Search for the cell housing the specified text and yield its (X, Y) center coordinate. 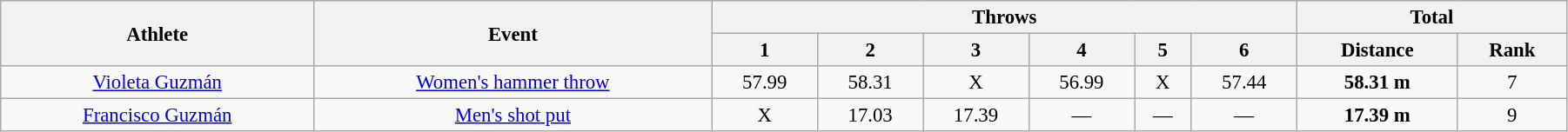
2 (870, 50)
57.44 (1244, 82)
5 (1163, 50)
6 (1244, 50)
7 (1512, 82)
17.39 (976, 115)
56.99 (1081, 82)
1 (764, 50)
Throws (1004, 17)
Men's shot put (513, 115)
3 (976, 50)
Event (513, 33)
17.03 (870, 115)
Distance (1377, 50)
Rank (1512, 50)
Total (1431, 17)
4 (1081, 50)
Women's hammer throw (513, 82)
17.39 m (1377, 115)
58.31 m (1377, 82)
58.31 (870, 82)
Athlete (157, 33)
Violeta Guzmán (157, 82)
9 (1512, 115)
Francisco Guzmán (157, 115)
57.99 (764, 82)
